Determine the [X, Y] coordinate at the center of the cell enclosing the given text.  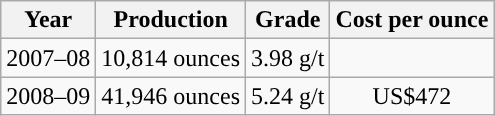
3.98 g/t [288, 58]
2007–08 [48, 58]
5.24 g/t [288, 96]
2008–09 [48, 96]
Year [48, 20]
10,814 ounces [171, 58]
41,946 ounces [171, 96]
Grade [288, 20]
US$472 [412, 96]
Production [171, 20]
Cost per ounce [412, 20]
